Return the [X, Y] coordinate for the center point of the cell that contains the specified text.  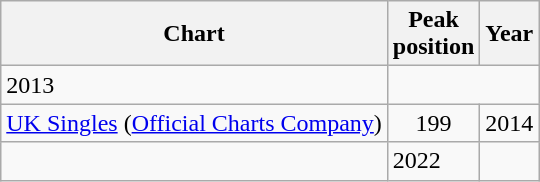
UK Singles (Official Charts Company) [194, 123]
2014 [510, 123]
2022 [433, 161]
2013 [194, 85]
Peakposition [433, 34]
Year [510, 34]
199 [433, 123]
Chart [194, 34]
